Return the (x, y) coordinate for the center point of the cell that contains the specified text.  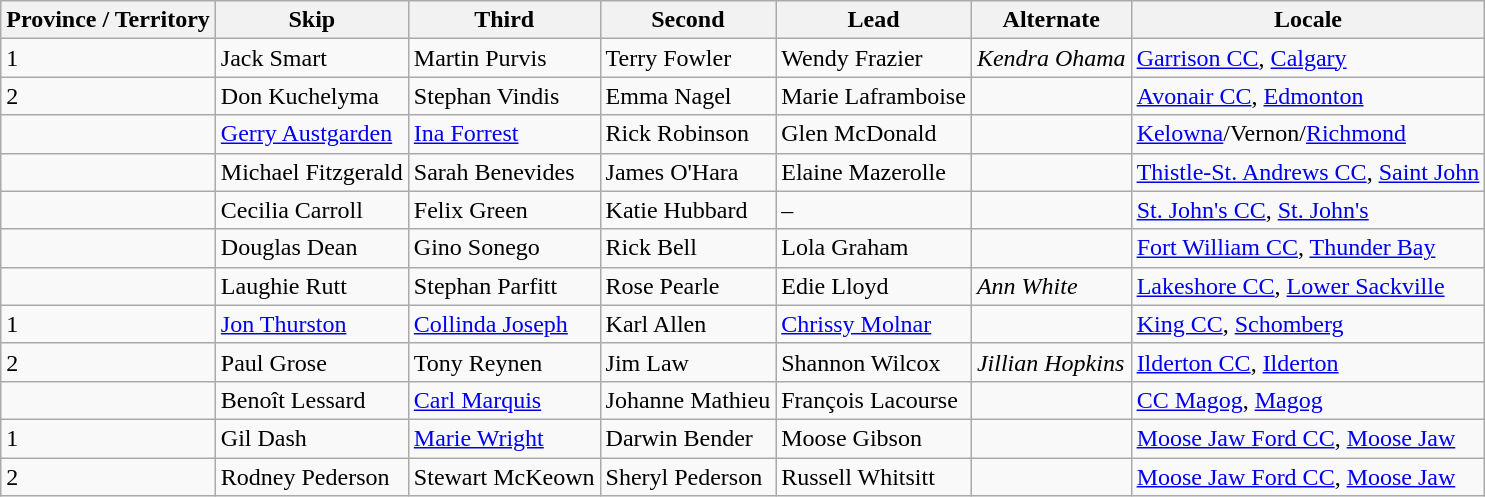
Marie Laframboise (874, 96)
Kendra Ohama (1051, 58)
Wendy Frazier (874, 58)
Province / Territory (108, 20)
Laughie Rutt (312, 286)
Fort William CC, Thunder Bay (1308, 248)
Ina Forrest (504, 134)
Jon Thurston (312, 324)
Sarah Benevides (504, 172)
Collinda Joseph (504, 324)
St. John's CC, St. John's (1308, 210)
Kelowna/Vernon/Richmond (1308, 134)
Don Kuchelyma (312, 96)
Glen McDonald (874, 134)
Rick Robinson (688, 134)
Paul Grose (312, 362)
Stephan Vindis (504, 96)
CC Magog, Magog (1308, 400)
Douglas Dean (312, 248)
Second (688, 20)
Jim Law (688, 362)
Rose Pearle (688, 286)
Elaine Mazerolle (874, 172)
Sheryl Pederson (688, 477)
Jack Smart (312, 58)
Gil Dash (312, 438)
Johanne Mathieu (688, 400)
Gerry Austgarden (312, 134)
Shannon Wilcox (874, 362)
Third (504, 20)
Lead (874, 20)
Skip (312, 20)
Jillian Hopkins (1051, 362)
Emma Nagel (688, 96)
Moose Gibson (874, 438)
Rick Bell (688, 248)
Alternate (1051, 20)
Avonair CC, Edmonton (1308, 96)
Stewart McKeown (504, 477)
Darwin Bender (688, 438)
Katie Hubbard (688, 210)
François Lacourse (874, 400)
Stephan Parfitt (504, 286)
Tony Reynen (504, 362)
Gino Sonego (504, 248)
Ann White (1051, 286)
Locale (1308, 20)
James O'Hara (688, 172)
Benoît Lessard (312, 400)
Martin Purvis (504, 58)
Ilderton CC, Ilderton (1308, 362)
Felix Green (504, 210)
Garrison CC, Calgary (1308, 58)
Thistle-St. Andrews CC, Saint John (1308, 172)
Lola Graham (874, 248)
Cecilia Carroll (312, 210)
Karl Allen (688, 324)
Terry Fowler (688, 58)
Edie Lloyd (874, 286)
Russell Whitsitt (874, 477)
Michael Fitzgerald (312, 172)
Lakeshore CC, Lower Sackville (1308, 286)
– (874, 210)
Carl Marquis (504, 400)
Rodney Pederson (312, 477)
King CC, Schomberg (1308, 324)
Chrissy Molnar (874, 324)
Marie Wright (504, 438)
